Provide the (x, y) coordinate of the cell's center where the given text is located.  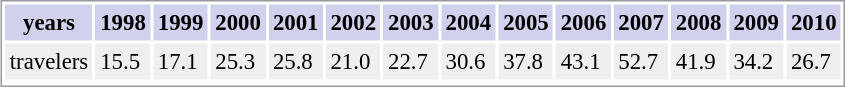
43.1 (584, 62)
15.5 (124, 62)
2004 (468, 22)
2010 (814, 22)
2003 (412, 22)
26.7 (814, 62)
22.7 (412, 62)
1998 (124, 22)
25.8 (296, 62)
2000 (238, 22)
37.8 (526, 62)
2006 (584, 22)
2008 (698, 22)
25.3 (238, 62)
2007 (642, 22)
21.0 (354, 62)
30.6 (468, 62)
2009 (756, 22)
1999 (180, 22)
travelers (48, 62)
2002 (354, 22)
41.9 (698, 62)
2001 (296, 22)
2005 (526, 22)
34.2 (756, 62)
17.1 (180, 62)
years (48, 22)
52.7 (642, 62)
